Find where the given text appears and provide that cell's center as (x, y) coordinate. 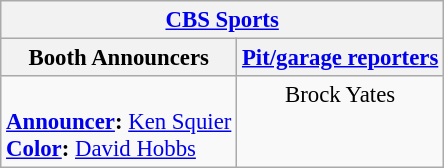
Brock Yates (340, 122)
Booth Announcers (119, 58)
CBS Sports (222, 20)
Announcer: Ken Squier Color: David Hobbs (119, 122)
Pit/garage reporters (340, 58)
